Detect which cell encompasses the target text, then output its [X, Y] center coordinate. 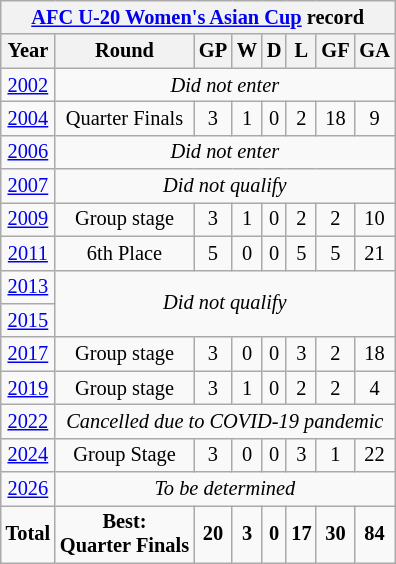
2013 [28, 287]
Total [28, 534]
GF [335, 51]
2007 [28, 186]
Year [28, 51]
2011 [28, 253]
2006 [28, 152]
4 [374, 388]
2015 [28, 320]
Round [124, 51]
2009 [28, 219]
2022 [28, 421]
2004 [28, 118]
17 [301, 534]
30 [335, 534]
10 [374, 219]
Cancelled due to COVID-19 pandemic [225, 421]
2019 [28, 388]
22 [374, 455]
20 [213, 534]
2017 [28, 354]
To be determined [225, 489]
84 [374, 534]
AFC U-20 Women's Asian Cup record [198, 17]
2002 [28, 85]
6th Place [124, 253]
W [247, 51]
GP [213, 51]
Quarter Finals [124, 118]
L [301, 51]
Best:Quarter Finals [124, 534]
Group Stage [124, 455]
21 [374, 253]
D [274, 51]
9 [374, 118]
2026 [28, 489]
GA [374, 51]
2024 [28, 455]
